Search for the cell housing the specified text and yield its [X, Y] center coordinate. 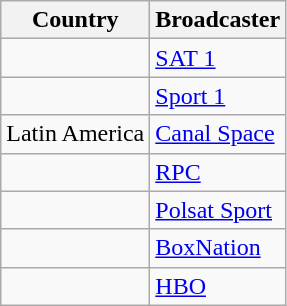
Broadcaster [218, 20]
Sport 1 [218, 96]
SAT 1 [218, 58]
Canal Space [218, 134]
Country [76, 20]
RPC [218, 172]
BoxNation [218, 248]
HBO [218, 286]
Polsat Sport [218, 210]
Latin America [76, 134]
